Detect which cell encompasses the target text, then output its [X, Y] center coordinate. 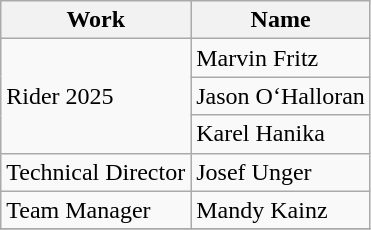
Karel Hanika [281, 134]
Team Manager [96, 210]
Mandy Kainz [281, 210]
Technical Director [96, 172]
Marvin Fritz [281, 58]
Josef Unger [281, 172]
Work [96, 20]
Jason O‘Halloran [281, 96]
Name [281, 20]
Rider 2025 [96, 96]
